Determine the (x, y) coordinate at the center of the cell enclosing the given text.  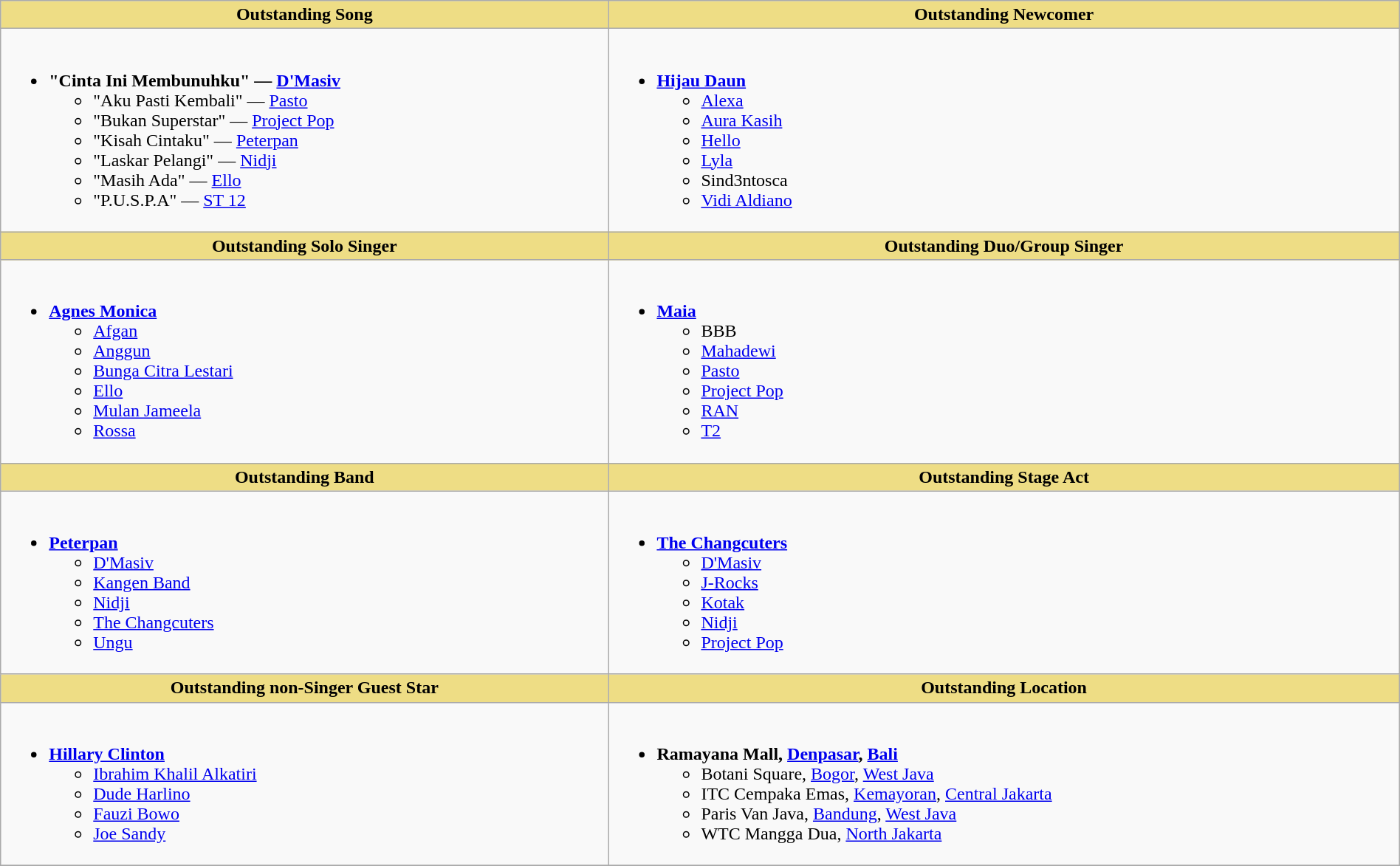
Outstanding Stage Act (1004, 477)
PeterpanD'MasivKangen BandNidjiThe ChangcutersUngu (304, 583)
Outstanding Duo/Group Singer (1004, 246)
Hillary ClintonIbrahim Khalil AlkatiriDude HarlinoFauzi BowoJoe Sandy (304, 784)
Hijau DaunAlexaAura KasihHelloLylaSind3ntoscaVidi Aldiano (1004, 130)
Outstanding Location (1004, 688)
MaiaBBBMahadewiPastoProject PopRANT2 (1004, 362)
Outstanding Newcomer (1004, 15)
Outstanding Solo Singer (304, 246)
Outstanding Band (304, 477)
Outstanding non-Singer Guest Star (304, 688)
The ChangcutersD'MasivJ-RocksKotakNidjiProject Pop (1004, 583)
Outstanding Song (304, 15)
Agnes MonicaAfganAnggunBunga Citra LestariElloMulan JameelaRossa (304, 362)
